Detect which cell encompasses the target text, then output its [x, y] center coordinate. 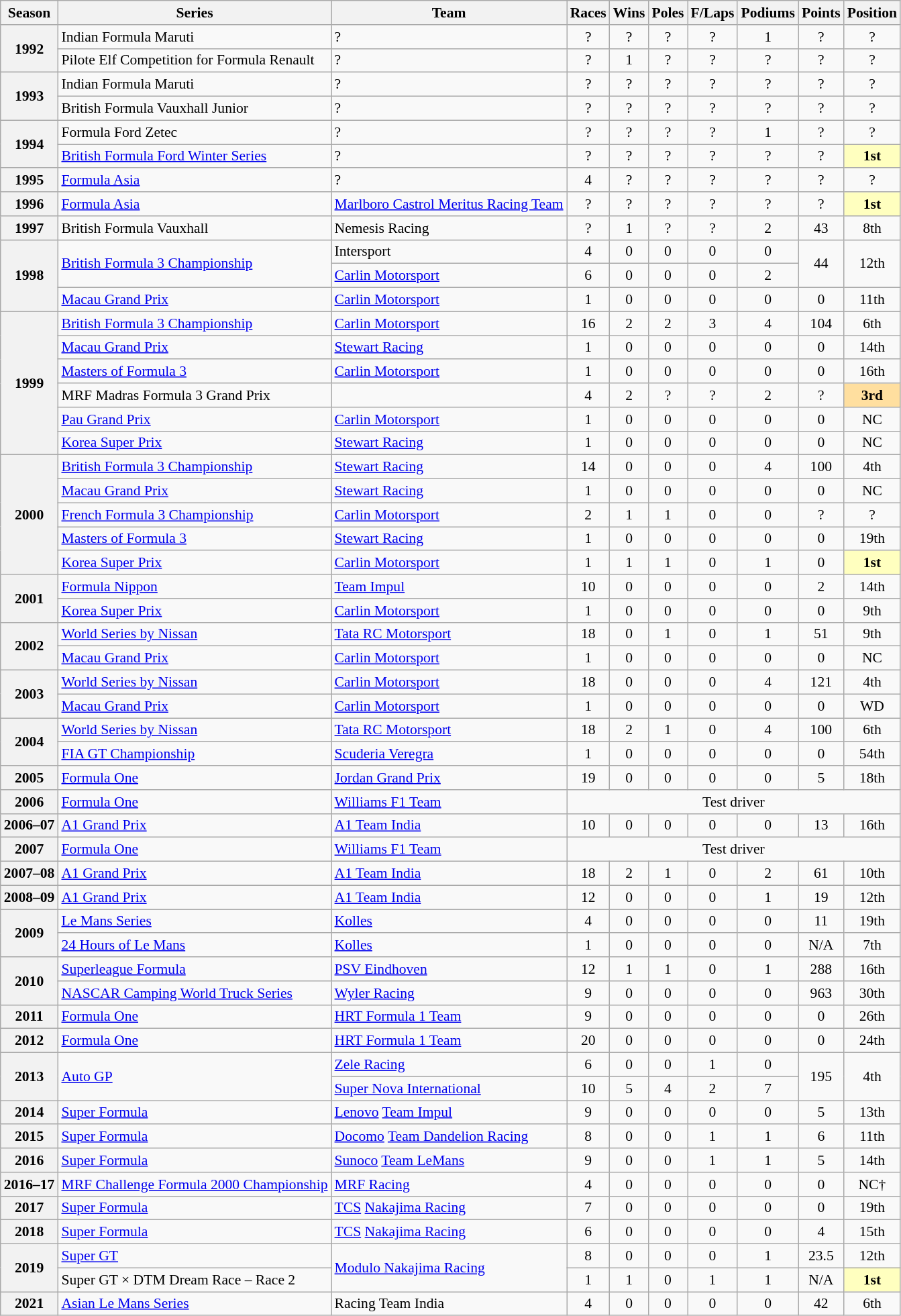
1992 [30, 48]
43 [821, 228]
NC† [872, 1184]
Scuderia Veregra [449, 754]
Pilote Elf Competition for Formula Renault [195, 60]
Series [195, 13]
2000 [30, 515]
Super GT × DTM Dream Race – Race 2 [195, 1280]
44 [821, 263]
NASCAR Camping World Truck Series [195, 993]
8th [872, 228]
Pau Grand Prix [195, 419]
Docomo Team Dandelion Racing [449, 1137]
30th [872, 993]
2016 [30, 1160]
2005 [30, 778]
FIA GT Championship [195, 754]
Super GT [195, 1256]
Wyler Racing [449, 993]
2009 [30, 933]
2007–08 [30, 874]
42 [821, 1304]
1995 [30, 181]
Podiums [767, 13]
104 [821, 323]
3 [712, 323]
Asian Le Mans Series [195, 1304]
Jordan Grand Prix [449, 778]
1998 [30, 275]
F/Laps [712, 13]
2006–07 [30, 825]
54th [872, 754]
British Formula Vauxhall Junior [195, 109]
PSV Eindhoven [449, 969]
2003 [30, 694]
Wins [629, 13]
MRF Racing [449, 1184]
1997 [30, 228]
7th [872, 946]
288 [821, 969]
Intersport [449, 252]
23.5 [821, 1256]
61 [821, 874]
26th [872, 1017]
15th [872, 1232]
2015 [30, 1137]
Team Impul [449, 587]
2019 [30, 1268]
11 [821, 921]
1999 [30, 383]
3rd [872, 395]
Sunoco Team LeMans [449, 1160]
Le Mans Series [195, 921]
18th [872, 778]
2018 [30, 1232]
2016–17 [30, 1184]
1993 [30, 97]
2021 [30, 1304]
2013 [30, 1076]
2001 [30, 599]
2002 [30, 646]
2017 [30, 1208]
Marlboro Castrol Meritus Racing Team [449, 204]
Auto GP [195, 1076]
24th [872, 1041]
MRF Madras Formula 3 Grand Prix [195, 395]
20 [588, 1041]
2007 [30, 850]
Points [821, 13]
Team [449, 13]
2014 [30, 1113]
13 [821, 825]
10th [872, 874]
195 [821, 1076]
British Formula Ford Winter Series [195, 156]
Superleague Formula [195, 969]
Nemesis Racing [449, 228]
Racing Team India [449, 1304]
1996 [30, 204]
2012 [30, 1041]
WD [872, 706]
2006 [30, 802]
1994 [30, 144]
French Formula 3 Championship [195, 515]
MRF Challenge Formula 2000 Championship [195, 1184]
2008–09 [30, 897]
2010 [30, 981]
Zele Racing [449, 1065]
Position [872, 13]
13th [872, 1113]
Formula Nippon [195, 587]
British Formula Vauxhall [195, 228]
51 [821, 634]
16 [588, 323]
Lenovo Team Impul [449, 1113]
14 [588, 467]
Poles [668, 13]
Races [588, 13]
121 [821, 682]
963 [821, 993]
Season [30, 13]
Modulo Nakajima Racing [449, 1268]
Super Nova International [449, 1089]
Formula Ford Zetec [195, 132]
24 Hours of Le Mans [195, 946]
2004 [30, 742]
2011 [30, 1017]
